Return the (x, y) coordinate for the center point of the cell that contains the specified text.  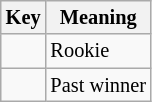
Meaning (98, 17)
Key (24, 17)
Rookie (98, 51)
Past winner (98, 85)
